Detect which cell encompasses the target text, then output its [x, y] center coordinate. 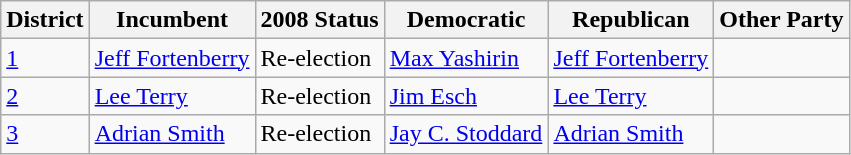
Max Yashirin [466, 58]
Other Party [782, 20]
Jay C. Stoddard [466, 134]
2 [45, 96]
1 [45, 58]
3 [45, 134]
Jim Esch [466, 96]
Republican [631, 20]
2008 Status [320, 20]
Incumbent [172, 20]
District [45, 20]
Democratic [466, 20]
